Search for the cell housing the specified text and yield its (X, Y) center coordinate. 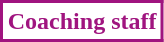
Coaching staff (82, 22)
